Capture the cell that displays the provided text and extract its [x, y] central coordinate. 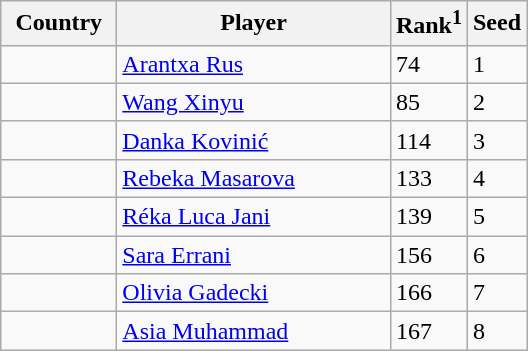
4 [496, 178]
Rank1 [428, 24]
6 [496, 255]
156 [428, 255]
1 [496, 64]
Player [254, 24]
85 [428, 102]
166 [428, 293]
Danka Kovinić [254, 140]
139 [428, 217]
7 [496, 293]
74 [428, 64]
Seed [496, 24]
Olivia Gadecki [254, 293]
Réka Luca Jani [254, 217]
5 [496, 217]
Wang Xinyu [254, 102]
167 [428, 331]
2 [496, 102]
Asia Muhammad [254, 331]
3 [496, 140]
133 [428, 178]
Rebeka Masarova [254, 178]
114 [428, 140]
Country [59, 24]
8 [496, 331]
Arantxa Rus [254, 64]
Sara Errani [254, 255]
